Detect which cell encompasses the target text, then output its (X, Y) center coordinate. 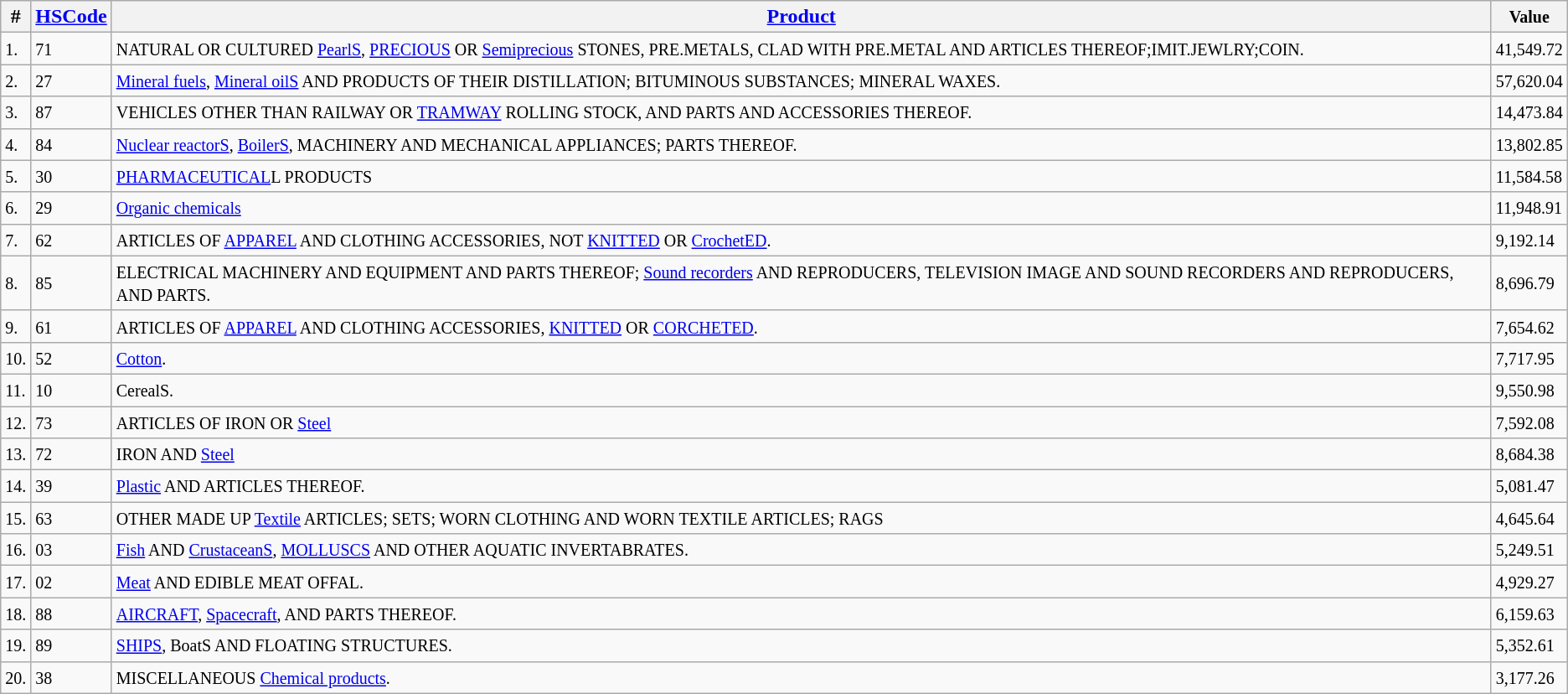
13. (16, 454)
14. (16, 486)
ARTICLES OF APPAREL AND CLOTHING ACCESSORIES, KNITTED OR CORCHETED. (801, 326)
73 (71, 422)
SHIPS, BoatS AND FLOATING STRUCTURES. (801, 645)
Value (1529, 17)
63 (71, 518)
ARTICLES OF APPAREL AND CLOTHING ACCESSORIES, NOT KNITTED OR CrochetED. (801, 240)
Meat AND EDIBLE MEAT OFFAL. (801, 582)
6. (16, 208)
5,081.47 (1529, 486)
9,550.98 (1529, 390)
02 (71, 582)
29 (71, 208)
Nuclear reactorS, BoilerS, MACHINERY AND MECHANICAL APPLIANCES; PARTS THEREOF. (801, 144)
5,249.51 (1529, 550)
7. (16, 240)
11,584.58 (1529, 176)
OTHER MADE UP Textile ARTICLES; SETS; WORN CLOTHING AND WORN TEXTILE ARTICLES; RAGS (801, 518)
27 (71, 80)
3,177.26 (1529, 677)
5. (16, 176)
8,696.79 (1529, 283)
61 (71, 326)
11,948.91 (1529, 208)
03 (71, 550)
IRON AND Steel (801, 454)
62 (71, 240)
11. (16, 390)
4. (16, 144)
84 (71, 144)
4,929.27 (1529, 582)
13,802.85 (1529, 144)
88 (71, 614)
9. (16, 326)
18. (16, 614)
85 (71, 283)
6,159.63 (1529, 614)
NATURAL OR CULTURED PearlS, PRECIOUS OR Semiprecious STONES, PRE.METALS, CLAD WITH PRE.METAL AND ARTICLES THEREOF;IMIT.JEWLRY;COIN. (801, 49)
72 (71, 454)
30 (71, 176)
4,645.64 (1529, 518)
10. (16, 358)
20. (16, 677)
10 (71, 390)
57,620.04 (1529, 80)
9,192.14 (1529, 240)
2. (16, 80)
52 (71, 358)
39 (71, 486)
89 (71, 645)
MISCELLANEOUS Chemical products. (801, 677)
17. (16, 582)
Fish AND CrustaceanS, MOLLUSCS AND OTHER AQUATIC INVERTABRATES. (801, 550)
87 (71, 112)
# (16, 17)
CerealS. (801, 390)
ARTICLES OF IRON OR Steel (801, 422)
PHARMACEUTICALL PRODUCTS (801, 176)
14,473.84 (1529, 112)
41,549.72 (1529, 49)
AIRCRAFT, Spacecraft, AND PARTS THEREOF. (801, 614)
5,352.61 (1529, 645)
8,684.38 (1529, 454)
16. (16, 550)
71 (71, 49)
19. (16, 645)
3. (16, 112)
15. (16, 518)
7,654.62 (1529, 326)
HSCode (71, 17)
7,717.95 (1529, 358)
12. (16, 422)
7,592.08 (1529, 422)
Product (801, 17)
Cotton. (801, 358)
Plastic AND ARTICLES THEREOF. (801, 486)
Mineral fuels, Mineral oilS AND PRODUCTS OF THEIR DISTILLATION; BITUMINOUS SUBSTANCES; MINERAL WAXES. (801, 80)
VEHICLES OTHER THAN RAILWAY OR TRAMWAY ROLLING STOCK, AND PARTS AND ACCESSORIES THEREOF. (801, 112)
1. (16, 49)
8. (16, 283)
38 (71, 677)
Organic chemicals (801, 208)
